Output the (X, Y) coordinate of the center of the cell containing the given text.  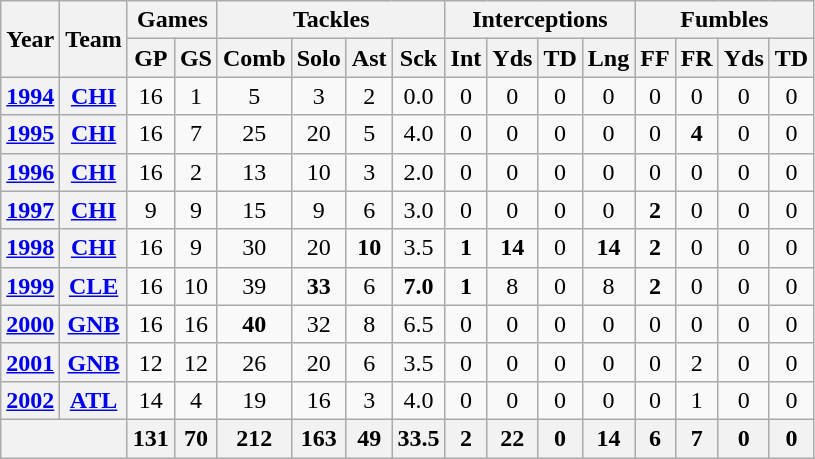
1995 (30, 134)
2002 (30, 400)
212 (254, 438)
Fumbles (724, 20)
7.0 (418, 286)
131 (150, 438)
32 (318, 324)
Games (172, 20)
33.5 (418, 438)
39 (254, 286)
Lng (608, 58)
3.0 (418, 210)
15 (254, 210)
0.0 (418, 96)
Team (94, 39)
163 (318, 438)
30 (254, 248)
Solo (318, 58)
FR (696, 58)
2.0 (418, 172)
22 (512, 438)
Year (30, 39)
26 (254, 362)
1998 (30, 248)
ATL (94, 400)
FF (655, 58)
GS (196, 58)
1996 (30, 172)
6.5 (418, 324)
2001 (30, 362)
Ast (369, 58)
Sck (418, 58)
13 (254, 172)
49 (369, 438)
2000 (30, 324)
GP (150, 58)
Tackles (331, 20)
40 (254, 324)
19 (254, 400)
1999 (30, 286)
Int (466, 58)
25 (254, 134)
70 (196, 438)
Interceptions (540, 20)
1994 (30, 96)
Comb (254, 58)
CLE (94, 286)
1997 (30, 210)
33 (318, 286)
